Extract the [X, Y] coordinate from the center of the cell holding the provided text.  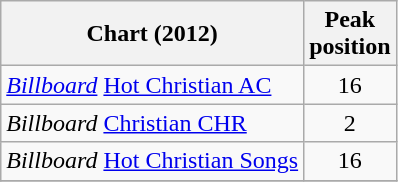
Billboard Christian CHR [152, 123]
Peakposition [350, 34]
Chart (2012) [152, 34]
2 [350, 123]
Billboard Hot Christian AC [152, 85]
Billboard Hot Christian Songs [152, 161]
